Find where the given text appears and provide that cell's center as (X, Y) coordinate. 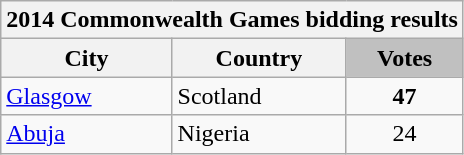
Abuja (86, 134)
2014 Commonwealth Games bidding results (232, 20)
Country (259, 58)
City (86, 58)
Glasgow (86, 96)
47 (405, 96)
24 (405, 134)
Nigeria (259, 134)
Scotland (259, 96)
Votes (405, 58)
